Search for the cell housing the specified text and yield its [x, y] center coordinate. 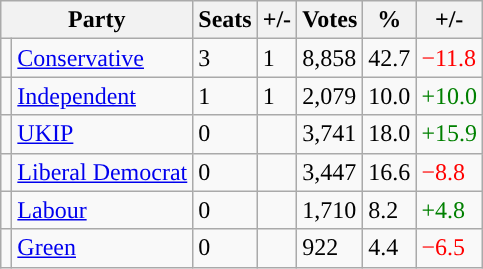
+10.0 [450, 96]
+15.9 [450, 134]
16.6 [390, 172]
4.4 [390, 248]
+4.8 [450, 210]
Party [97, 20]
922 [330, 248]
Independent [102, 96]
Liberal Democrat [102, 172]
3,447 [330, 172]
% [390, 20]
−11.8 [450, 58]
3 [225, 58]
UKIP [102, 134]
Conservative [102, 58]
Seats [225, 20]
Green [102, 248]
18.0 [390, 134]
−8.8 [450, 172]
2,079 [330, 96]
42.7 [390, 58]
8,858 [330, 58]
8.2 [390, 210]
Labour [102, 210]
Votes [330, 20]
10.0 [390, 96]
−6.5 [450, 248]
3,741 [330, 134]
1,710 [330, 210]
